Extract the [x, y] coordinate from the center of the cell holding the provided text.  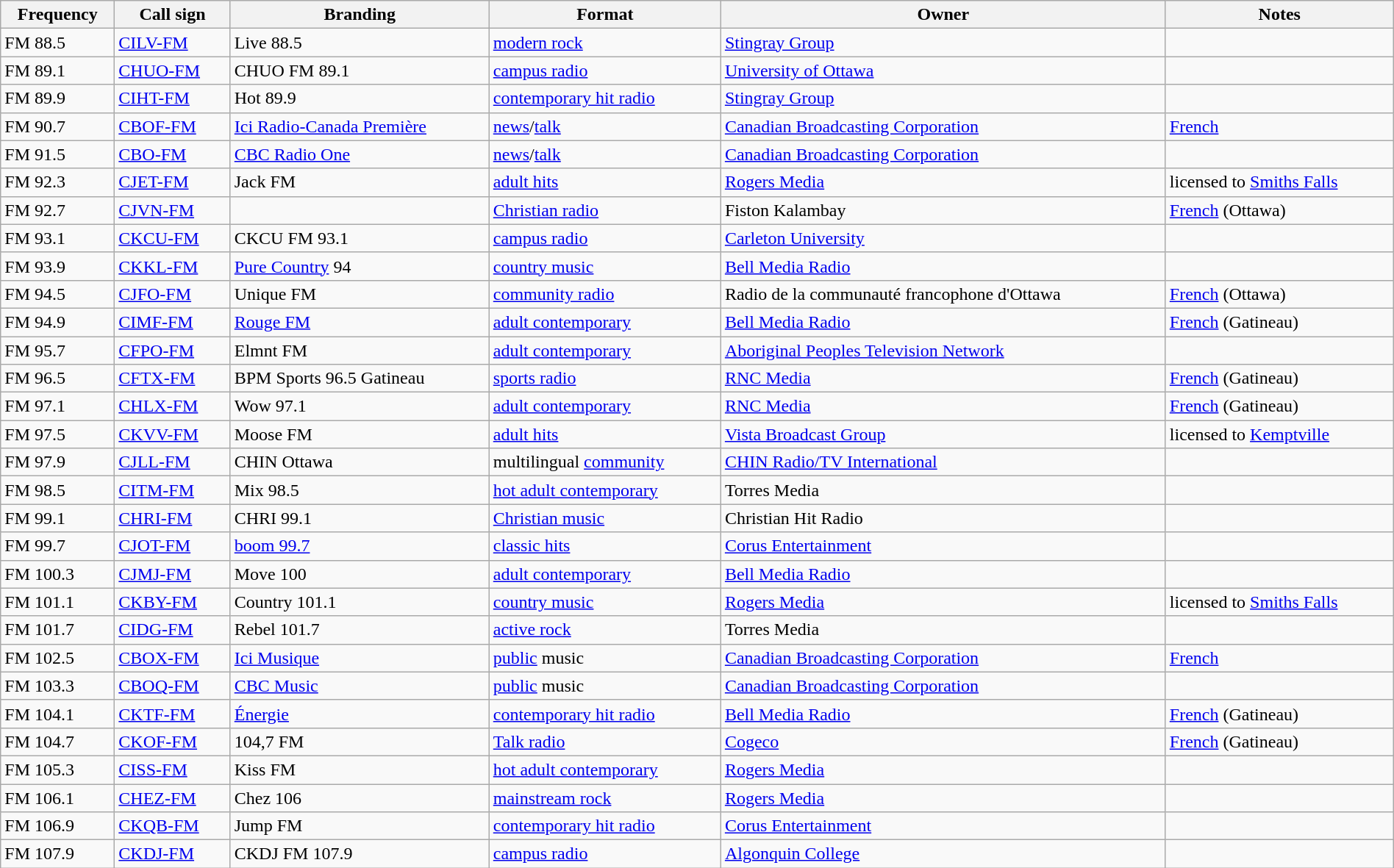
Wow 97.1 [360, 406]
CBOX-FM [172, 658]
FM 91.5 [57, 154]
FM 97.5 [57, 434]
Country 101.1 [360, 602]
mainstream rock [604, 797]
CBO-FM [172, 154]
Mix 98.5 [360, 490]
FM 106.9 [57, 826]
CJOT-FM [172, 546]
CKOF-FM [172, 742]
CKVV-FM [172, 434]
FM 93.9 [57, 266]
Christian Hit Radio [943, 518]
104,7 FM [360, 742]
sports radio [604, 379]
CKBY-FM [172, 602]
FM 97.1 [57, 406]
Notes [1279, 15]
CILV-FM [172, 43]
CBOF-FM [172, 126]
CJET-FM [172, 182]
Cogeco [943, 742]
CKDJ FM 107.9 [360, 854]
Rebel 101.7 [360, 630]
Aboriginal Peoples Television Network [943, 351]
CJLL-FM [172, 462]
modern rock [604, 43]
FM 100.3 [57, 574]
FM 101.1 [57, 602]
FM 106.1 [57, 797]
Chez 106 [360, 797]
University of Ottawa [943, 71]
Carleton University [943, 238]
Unique FM [360, 294]
Christian music [604, 518]
FM 107.9 [57, 854]
FM 103.3 [57, 686]
Ici Radio-Canada Première [360, 126]
Christian radio [604, 210]
Algonquin College [943, 854]
CHEZ-FM [172, 797]
multilingual community [604, 462]
active rock [604, 630]
CKQB-FM [172, 826]
community radio [604, 294]
FM 105.3 [57, 770]
FM 102.5 [57, 658]
CHRI-FM [172, 518]
Elmnt FM [360, 351]
Rouge FM [360, 322]
FM 92.3 [57, 182]
CHIN Ottawa [360, 462]
classic hits [604, 546]
CKDJ-FM [172, 854]
CBOQ-FM [172, 686]
CJVN-FM [172, 210]
Call sign [172, 15]
FM 99.1 [57, 518]
CKCU-FM [172, 238]
CKKL-FM [172, 266]
Owner [943, 15]
FM 104.7 [57, 742]
Branding [360, 15]
CKTF-FM [172, 714]
FM 88.5 [57, 43]
Hot 89.9 [360, 98]
CHRI 99.1 [360, 518]
FM 94.5 [57, 294]
CITM-FM [172, 490]
FM 104.1 [57, 714]
Talk radio [604, 742]
CFPO-FM [172, 351]
CKCU FM 93.1 [360, 238]
Pure Country 94 [360, 266]
Énergie [360, 714]
Format [604, 15]
FM 89.1 [57, 71]
FM 97.9 [57, 462]
CJMJ-FM [172, 574]
boom 99.7 [360, 546]
Radio de la communauté francophone d'Ottawa [943, 294]
CHLX-FM [172, 406]
CHUO FM 89.1 [360, 71]
Vista Broadcast Group [943, 434]
CISS-FM [172, 770]
FM 93.1 [57, 238]
CBC Radio One [360, 154]
FM 95.7 [57, 351]
Kiss FM [360, 770]
Jack FM [360, 182]
FM 92.7 [57, 210]
CHIN Radio/TV International [943, 462]
CBC Music [360, 686]
Fiston Kalambay [943, 210]
licensed to Kemptville [1279, 434]
FM 99.7 [57, 546]
CHUO-FM [172, 71]
Jump FM [360, 826]
FM 101.7 [57, 630]
CIMF-FM [172, 322]
FM 89.9 [57, 98]
BPM Sports 96.5 Gatineau [360, 379]
Ici Musique [360, 658]
Frequency [57, 15]
CJFO-FM [172, 294]
FM 98.5 [57, 490]
FM 96.5 [57, 379]
CIDG-FM [172, 630]
CIHT-FM [172, 98]
Move 100 [360, 574]
Live 88.5 [360, 43]
CFTX-FM [172, 379]
Moose FM [360, 434]
FM 90.7 [57, 126]
FM 94.9 [57, 322]
